Pinpoint the cell where the given text exists, returning its (x, y) midpoint coordinate. 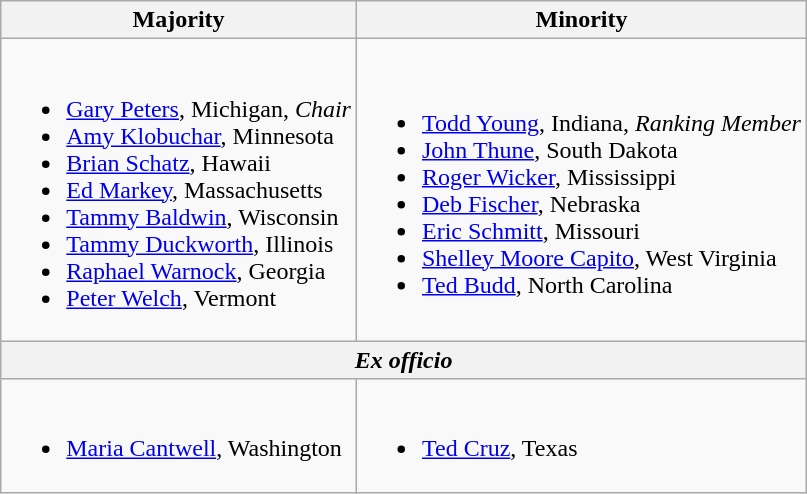
Majority (179, 20)
Maria Cantwell, Washington (179, 436)
Ted Cruz, Texas (581, 436)
Ex officio (404, 360)
Minority (581, 20)
